Detect which cell encompasses the target text, then output its [X, Y] center coordinate. 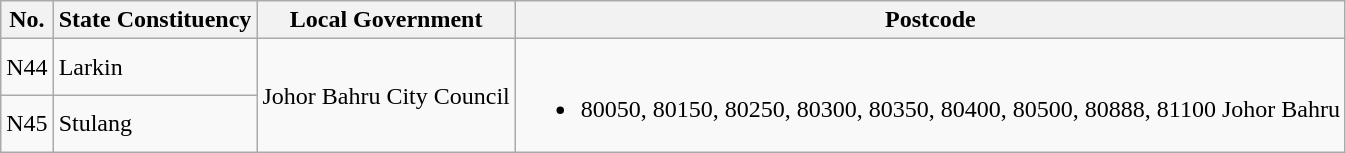
N44 [27, 68]
State Constituency [155, 20]
Larkin [155, 68]
Johor Bahru City Council [386, 96]
80050, 80150, 80250, 80300, 80350, 80400, 80500, 80888, 81100 Johor Bahru [930, 96]
N45 [27, 124]
Stulang [155, 124]
Local Government [386, 20]
Postcode [930, 20]
No. [27, 20]
